Determine the [x, y] coordinate at the center of the cell enclosing the given text.  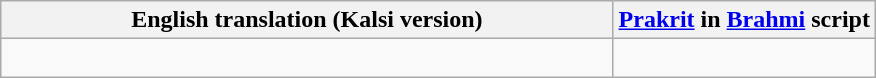
English translation (Kalsi version) [307, 20]
Prakrit in Brahmi script [744, 20]
